Detect which cell encompasses the target text, then output its (X, Y) center coordinate. 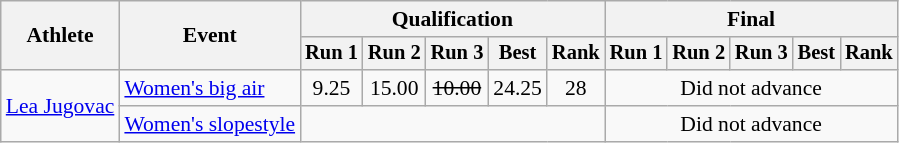
9.25 (332, 88)
28 (576, 88)
Women's slopestyle (210, 124)
15.00 (394, 88)
10.00 (458, 88)
Women's big air (210, 88)
Athlete (60, 36)
Final (752, 19)
Event (210, 36)
24.25 (518, 88)
Qualification (452, 19)
Lea Jugovac (60, 106)
